Return the [x, y] coordinate for the center point of the cell that contains the specified text.  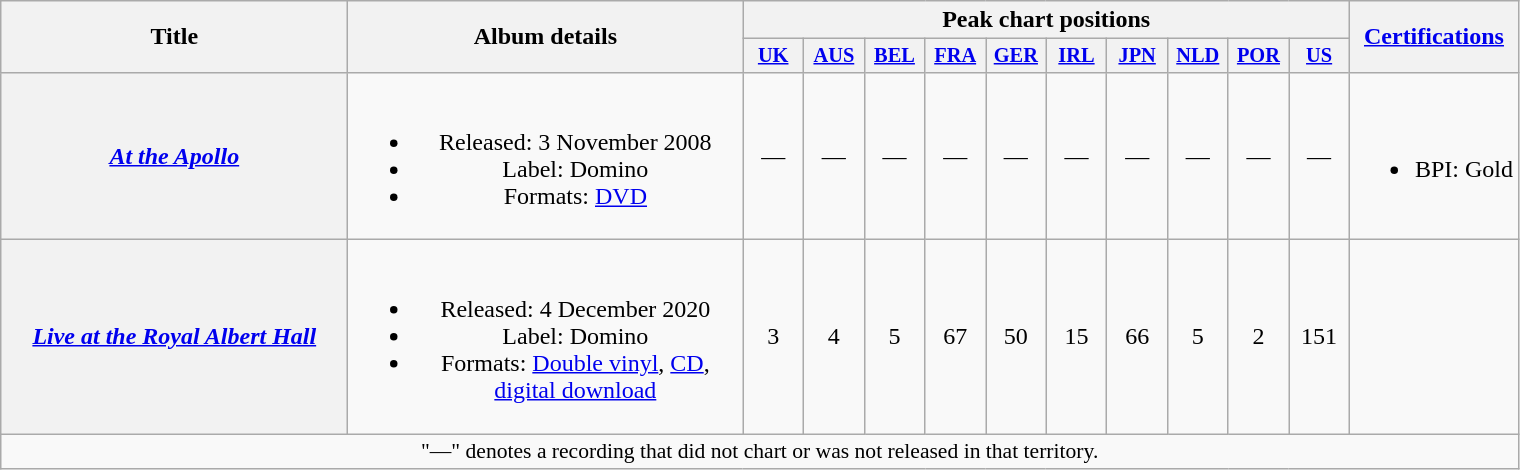
4 [834, 337]
Album details [546, 37]
US [1320, 56]
Live at the Royal Albert Hall [174, 337]
3 [774, 337]
50 [1016, 337]
FRA [956, 56]
Released: 4 December 2020Label: DominoFormats: Double vinyl, CD, digital download [546, 337]
151 [1320, 337]
NLD [1198, 56]
Peak chart positions [1046, 20]
66 [1138, 337]
Released: 3 November 2008Label: DominoFormats: DVD [546, 156]
BPI: Gold [1434, 156]
Certifications [1434, 37]
POR [1258, 56]
Title [174, 37]
IRL [1076, 56]
2 [1258, 337]
15 [1076, 337]
At the Apollo [174, 156]
BEL [894, 56]
JPN [1138, 56]
67 [956, 337]
UK [774, 56]
GER [1016, 56]
AUS [834, 56]
"—" denotes a recording that did not chart or was not released in that territory. [760, 452]
